Extract the (x, y) coordinate from the center of the cell holding the provided text.  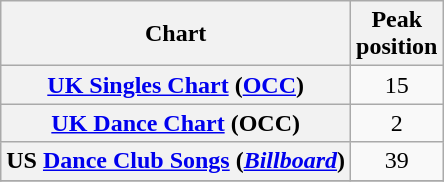
UK Singles Chart (OCC) (176, 85)
39 (397, 161)
Chart (176, 34)
15 (397, 85)
UK Dance Chart (OCC) (176, 123)
2 (397, 123)
Peakposition (397, 34)
US Dance Club Songs (Billboard) (176, 161)
